Scan for the cell matching the given text and deliver its [x, y] coordinate at center. 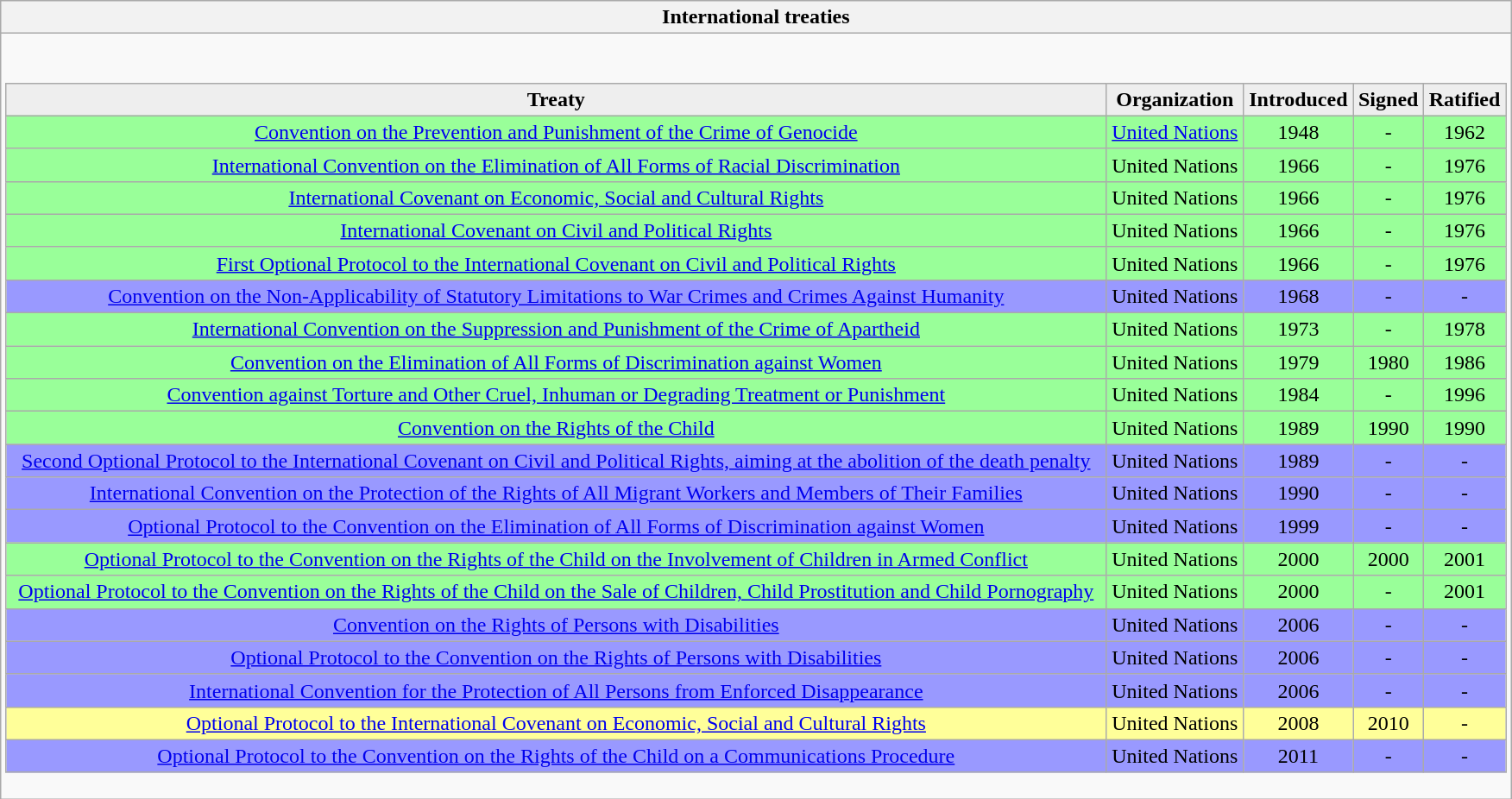
Optional Protocol to the Convention on the Rights of Persons with Disabilities [556, 657]
1979 [1298, 362]
Convention against Torture and Other Cruel, Inhuman or Degrading Treatment or Punishment [556, 395]
Convention on the Non-Applicability of Statutory Limitations to War Crimes and Crimes Against Humanity [556, 296]
Treaty [556, 99]
1978 [1464, 330]
1986 [1464, 362]
1973 [1298, 330]
International Covenant on Economic, Social and Cultural Rights [556, 198]
Optional Protocol to the Convention on the Rights of the Child on the Involvement of Children in Armed Conflict [556, 559]
Optional Protocol to the Convention on the Rights of the Child on the Sale of Children, Child Prostitution and Child Pornography [556, 592]
Second Optional Protocol to the International Covenant on Civil and Political Rights, aiming at the abolition of the death penalty [556, 461]
1968 [1298, 296]
1984 [1298, 395]
1996 [1464, 395]
2010 [1389, 723]
Convention on the Rights of the Child [556, 428]
1999 [1298, 526]
International Convention on the Protection of the Rights of All Migrant Workers and Members of Their Families [556, 494]
Convention on the Prevention and Punishment of the Crime of Genocide [556, 132]
International Convention for the Protection of All Persons from Enforced Disappearance [556, 690]
1962 [1464, 132]
International Covenant on Civil and Political Rights [556, 230]
Organization [1175, 99]
Convention on the Rights of Persons with Disabilities [556, 625]
International Convention on the Suppression and Punishment of the Crime of Apartheid [556, 330]
Optional Protocol to the Convention on the Elimination of All Forms of Discrimination against Women [556, 526]
International treaties [756, 17]
First Optional Protocol to the International Covenant on Civil and Political Rights [556, 263]
1948 [1298, 132]
International Convention on the Elimination of All Forms of Racial Discrimination [556, 165]
Optional Protocol to the Convention on the Rights of the Child on a Communications Procedure [556, 756]
1980 [1389, 362]
2011 [1298, 756]
Optional Protocol to the International Covenant on Economic, Social and Cultural Rights [556, 723]
Convention on the Elimination of All Forms of Discrimination against Women [556, 362]
Introduced [1298, 99]
2008 [1298, 723]
Ratified [1464, 99]
Signed [1389, 99]
